Return the [X, Y] coordinate for the center point of the cell that contains the specified text.  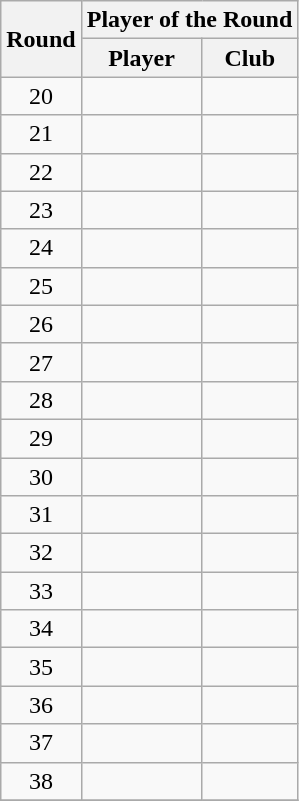
Player of the Round [190, 20]
20 [41, 96]
31 [41, 515]
Round [41, 39]
Player [142, 58]
25 [41, 286]
28 [41, 400]
34 [41, 629]
22 [41, 172]
27 [41, 362]
24 [41, 248]
21 [41, 134]
36 [41, 705]
29 [41, 438]
26 [41, 324]
23 [41, 210]
Club [250, 58]
37 [41, 743]
33 [41, 591]
35 [41, 667]
32 [41, 553]
38 [41, 781]
30 [41, 477]
